Detect which cell encompasses the target text, then output its [X, Y] center coordinate. 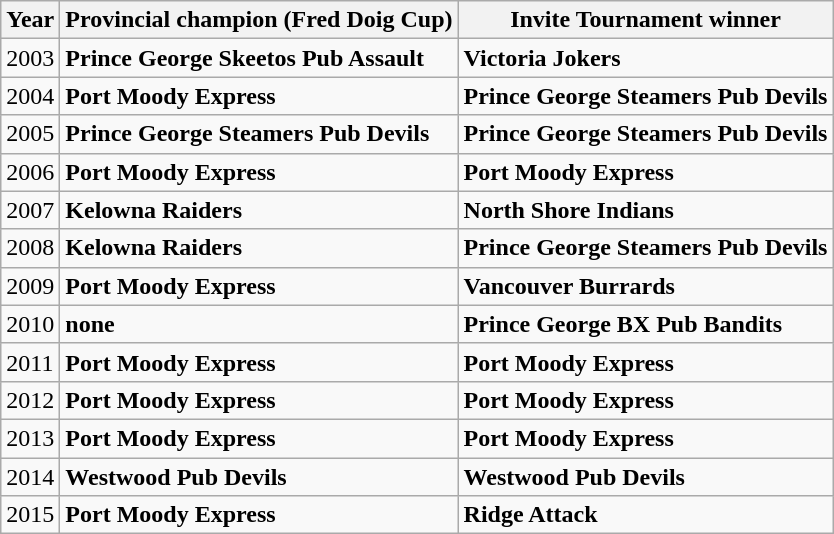
2005 [30, 134]
Invite Tournament winner [646, 20]
2015 [30, 515]
Prince George Skeetos Pub Assault [259, 58]
Vancouver Burrards [646, 286]
2013 [30, 438]
2014 [30, 477]
North Shore Indians [646, 210]
2003 [30, 58]
Provincial champion (Fred Doig Cup) [259, 20]
Year [30, 20]
2010 [30, 324]
2007 [30, 210]
2004 [30, 96]
Prince George BX Pub Bandits [646, 324]
Victoria Jokers [646, 58]
2008 [30, 248]
Ridge Attack [646, 515]
2006 [30, 172]
none [259, 324]
2012 [30, 400]
2009 [30, 286]
2011 [30, 362]
